Determine the (X, Y) coordinate at the center of the cell enclosing the given text.  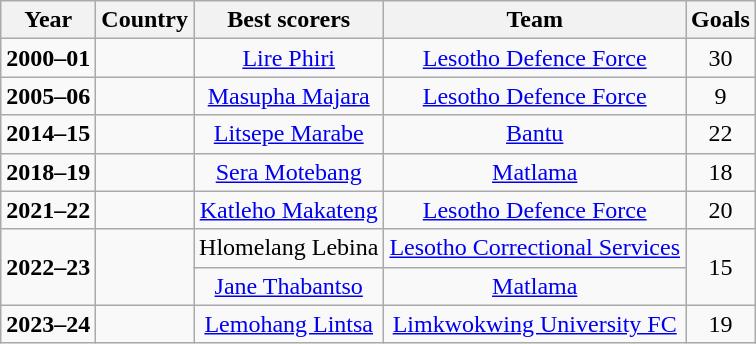
9 (721, 96)
2023–24 (48, 324)
Litsepe Marabe (289, 134)
Lemohang Lintsa (289, 324)
Katleho Makateng (289, 210)
2014–15 (48, 134)
Sera Motebang (289, 172)
2000–01 (48, 58)
2021–22 (48, 210)
18 (721, 172)
30 (721, 58)
Best scorers (289, 20)
Lire Phiri (289, 58)
19 (721, 324)
Lesotho Correctional Services (535, 248)
Hlomelang Lebina (289, 248)
Team (535, 20)
Country (145, 20)
20 (721, 210)
Goals (721, 20)
15 (721, 267)
Limkwokwing University FC (535, 324)
Bantu (535, 134)
Masupha Majara (289, 96)
Jane Thabantso (289, 286)
2018–19 (48, 172)
2005–06 (48, 96)
22 (721, 134)
2022–23 (48, 267)
Year (48, 20)
